For the text-containing cell, return its midpoint in [x, y] coordinate format. 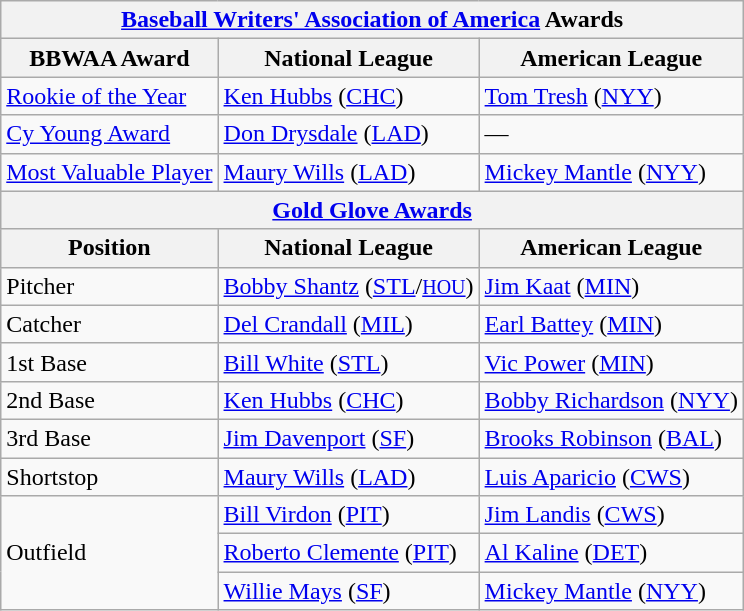
Cy Young Award [110, 134]
Outfield [110, 553]
Position [110, 248]
Jim Davenport (SF) [348, 438]
Baseball Writers' Association of America Awards [372, 20]
Gold Glove Awards [372, 210]
Jim Kaat (MIN) [611, 286]
Al Kaline (DET) [611, 553]
Willie Mays (SF) [348, 591]
2nd Base [110, 400]
Bill White (STL) [348, 362]
3rd Base [110, 438]
Jim Landis (CWS) [611, 515]
Brooks Robinson (BAL) [611, 438]
BBWAA Award [110, 58]
Pitcher [110, 286]
Shortstop [110, 477]
Luis Aparicio (CWS) [611, 477]
— [611, 134]
Bobby Shantz (STL/HOU) [348, 286]
Bill Virdon (PIT) [348, 515]
Tom Tresh (NYY) [611, 96]
Bobby Richardson (NYY) [611, 400]
Vic Power (MIN) [611, 362]
Earl Battey (MIN) [611, 324]
1st Base [110, 362]
Rookie of the Year [110, 96]
Don Drysdale (LAD) [348, 134]
Most Valuable Player [110, 172]
Roberto Clemente (PIT) [348, 553]
Catcher [110, 324]
Del Crandall (MIL) [348, 324]
